Return (X, Y) of the center of cell containing provided text 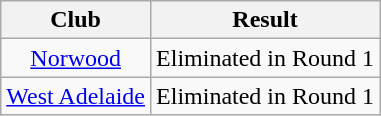
Norwood (76, 58)
West Adelaide (76, 96)
Result (266, 20)
Club (76, 20)
